Capture the cell that displays the provided text and extract its (x, y) central coordinate. 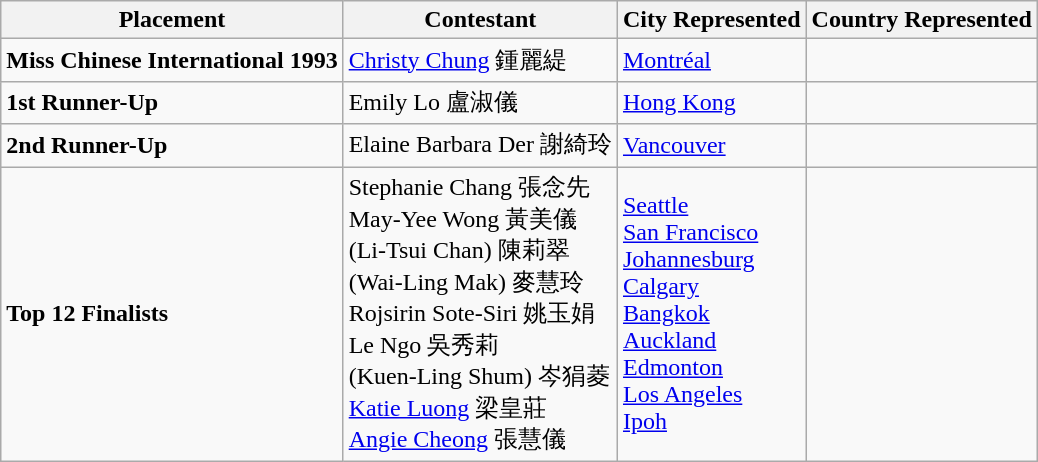
City Represented (712, 20)
Miss Chinese International 1993 (172, 60)
Hong Kong (712, 102)
2nd Runner-Up (172, 146)
Country Represented (922, 20)
Emily Lo 盧淑儀 (480, 102)
SeattleSan FranciscoJohannesburgCalgaryBangkokAucklandEdmontonLos AngelesIpoh (712, 314)
Montréal (712, 60)
Elaine Barbara Der 謝綺玲 (480, 146)
Top 12 Finalists (172, 314)
Vancouver (712, 146)
Placement (172, 20)
1st Runner-Up (172, 102)
Christy Chung 鍾麗緹 (480, 60)
Contestant (480, 20)
